Provide the (X, Y) coordinate of the cell's center where the given text is located.  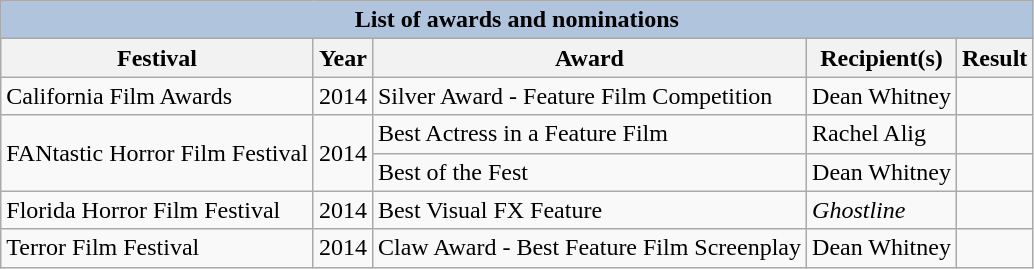
Festival (158, 58)
Result (994, 58)
Ghostline (882, 210)
FANtastic Horror Film Festival (158, 153)
Terror Film Festival (158, 248)
Recipient(s) (882, 58)
Best of the Fest (589, 172)
Rachel Alig (882, 134)
List of awards and nominations (517, 20)
California Film Awards (158, 96)
Award (589, 58)
Claw Award - Best Feature Film Screenplay (589, 248)
Silver Award - Feature Film Competition (589, 96)
Year (342, 58)
Florida Horror Film Festival (158, 210)
Best Visual FX Feature (589, 210)
Best Actress in a Feature Film (589, 134)
